Provide the [x, y] coordinate of the cell's center where the given text is located.  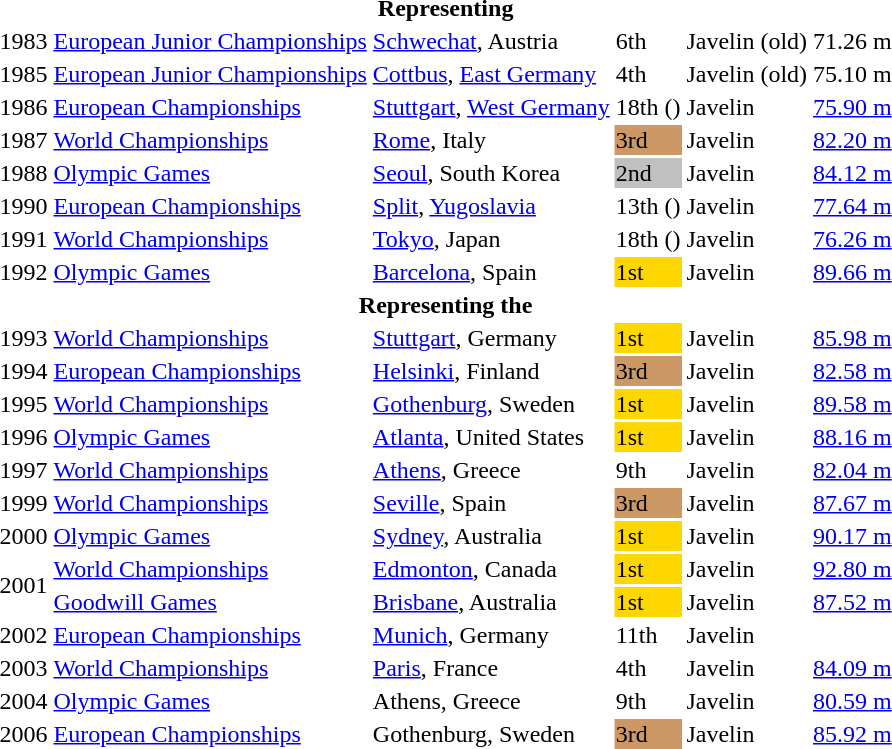
Edmonton, Canada [491, 569]
Atlanta, United States [491, 437]
Barcelona, Spain [491, 272]
13th () [648, 206]
Schwechat, Austria [491, 41]
Goodwill Games [210, 602]
Helsinki, Finland [491, 371]
Split, Yugoslavia [491, 206]
Seoul, South Korea [491, 173]
Sydney, Australia [491, 536]
11th [648, 635]
Tokyo, Japan [491, 239]
2nd [648, 173]
Rome, Italy [491, 140]
Paris, France [491, 668]
Stuttgart, Germany [491, 338]
Seville, Spain [491, 503]
Stuttgart, West Germany [491, 107]
Brisbane, Australia [491, 602]
6th [648, 41]
Cottbus, East Germany [491, 74]
Munich, Germany [491, 635]
